Find where the given text appears and provide that cell's center as [X, Y] coordinate. 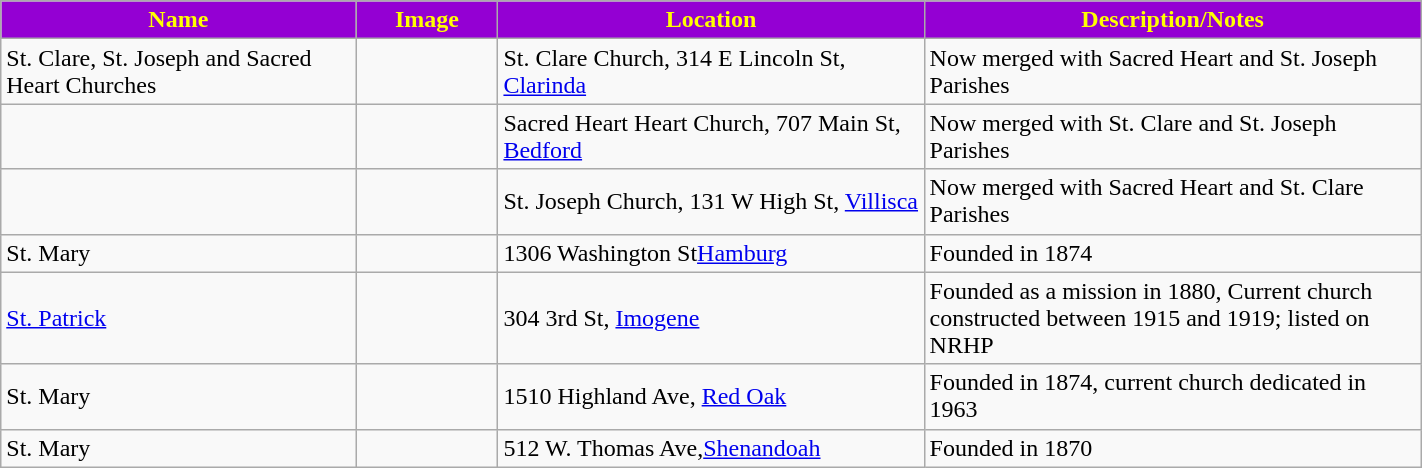
St. Clare, St. Joseph and Sacred Heart Churches [178, 72]
1510 Highland Ave, Red Oak [711, 396]
Founded in 1874, current church dedicated in 1963 [1172, 396]
Founded in 1870 [1172, 448]
Now merged with Sacred Heart and St. Clare Parishes [1172, 202]
St. Patrick [178, 318]
1306 Washington StHamburg [711, 253]
Now merged with Sacred Heart and St. Joseph Parishes [1172, 72]
512 W. Thomas Ave,Shenandoah [711, 448]
Sacred Heart Heart Church, 707 Main St, Bedford [711, 136]
Now merged with St. Clare and St. Joseph Parishes [1172, 136]
304 3rd St, Imogene [711, 318]
St. Clare Church, 314 E Lincoln St, Clarinda [711, 72]
Description/Notes [1172, 20]
Location [711, 20]
St. Joseph Church, 131 W High St, Villisca [711, 202]
Image [427, 20]
Name [178, 20]
Founded in 1874 [1172, 253]
Founded as a mission in 1880, Current church constructed between 1915 and 1919; listed on NRHP [1172, 318]
